Output the [X, Y] coordinate of the center of the cell containing the given text.  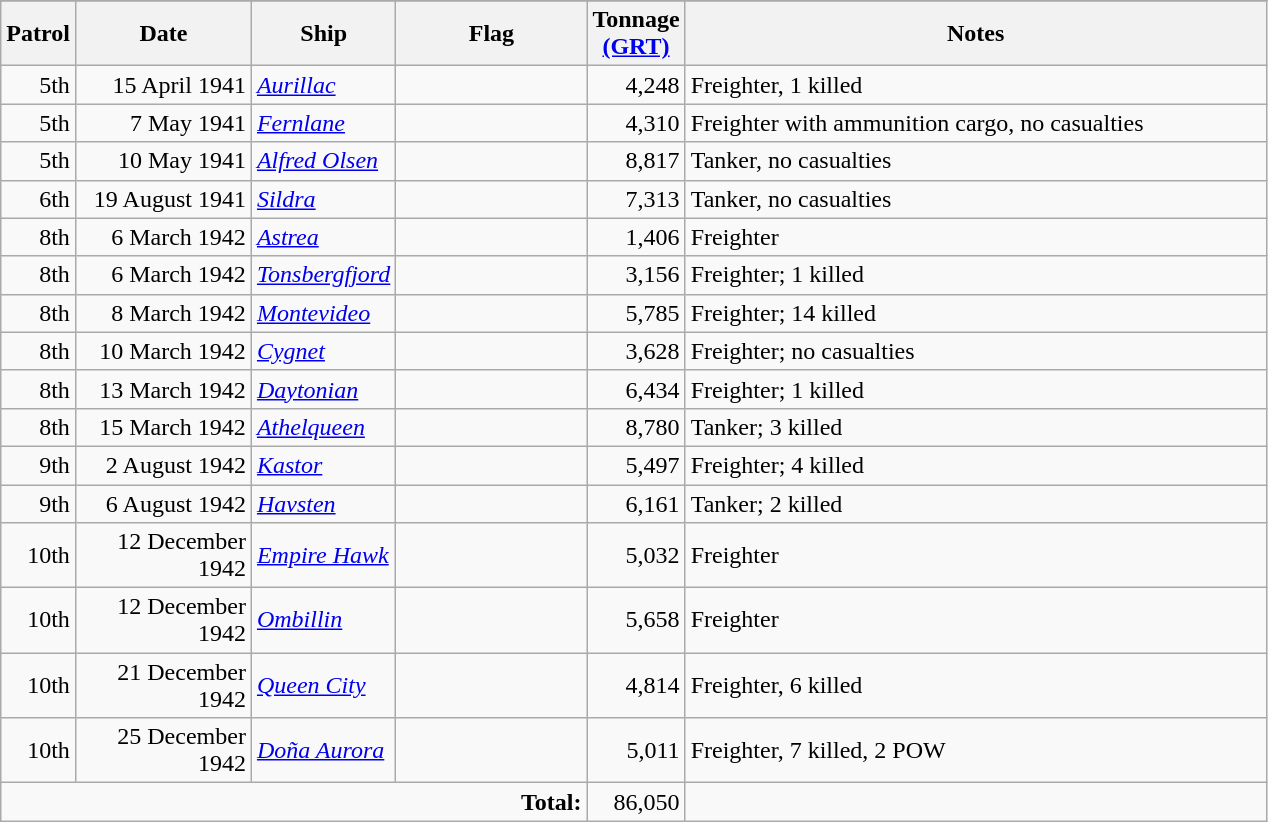
Date [163, 34]
5,497 [636, 465]
Freighter; 4 killed [976, 465]
Montevideo [323, 313]
Astrea [323, 237]
Tonsbergfjord [323, 275]
Havsten [323, 503]
Cygnet [323, 351]
5,658 [636, 620]
19 August 1941 [163, 199]
7 May 1941 [163, 123]
4,814 [636, 686]
8 March 1942 [163, 313]
13 March 1942 [163, 389]
10 May 1941 [163, 161]
Ombillin [323, 620]
1,406 [636, 237]
6th [38, 199]
Freighter, 1 killed [976, 85]
2 August 1942 [163, 465]
Tonnage (GRT) [636, 34]
Athelqueen [323, 427]
25 December 1942 [163, 750]
86,050 [636, 802]
15 March 1942 [163, 427]
5,032 [636, 556]
Queen City [323, 686]
Tanker; 2 killed [976, 503]
15 April 1941 [163, 85]
Doña Aurora [323, 750]
6,161 [636, 503]
4,248 [636, 85]
Total: [294, 802]
Empire Hawk [323, 556]
21 December 1942 [163, 686]
Aurillac [323, 85]
5,011 [636, 750]
5,785 [636, 313]
10 March 1942 [163, 351]
Notes [976, 34]
7,313 [636, 199]
Freighter with ammunition cargo, no casualties [976, 123]
Freighter, 6 killed [976, 686]
Freighter, 7 killed, 2 POW [976, 750]
Kastor [323, 465]
Flag [492, 34]
4,310 [636, 123]
3,156 [636, 275]
Alfred Olsen [323, 161]
Freighter; 14 killed [976, 313]
8,780 [636, 427]
Patrol [38, 34]
8,817 [636, 161]
Tanker; 3 killed [976, 427]
6 August 1942 [163, 503]
Ship [323, 34]
6,434 [636, 389]
3,628 [636, 351]
Daytonian [323, 389]
Freighter; no casualties [976, 351]
Sildra [323, 199]
Fernlane [323, 123]
